Find where the given text appears and provide that cell's center as (X, Y) coordinate. 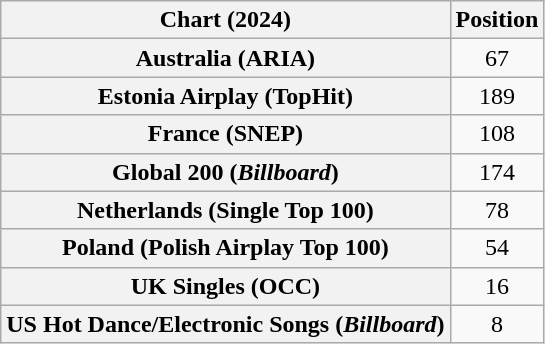
Chart (2024) (226, 20)
Netherlands (Single Top 100) (226, 210)
Australia (ARIA) (226, 58)
US Hot Dance/Electronic Songs (Billboard) (226, 324)
189 (497, 96)
Global 200 (Billboard) (226, 172)
67 (497, 58)
Position (497, 20)
Poland (Polish Airplay Top 100) (226, 248)
France (SNEP) (226, 134)
78 (497, 210)
8 (497, 324)
Estonia Airplay (TopHit) (226, 96)
UK Singles (OCC) (226, 286)
54 (497, 248)
108 (497, 134)
16 (497, 286)
174 (497, 172)
